Capture the cell that displays the provided text and extract its [X, Y] central coordinate. 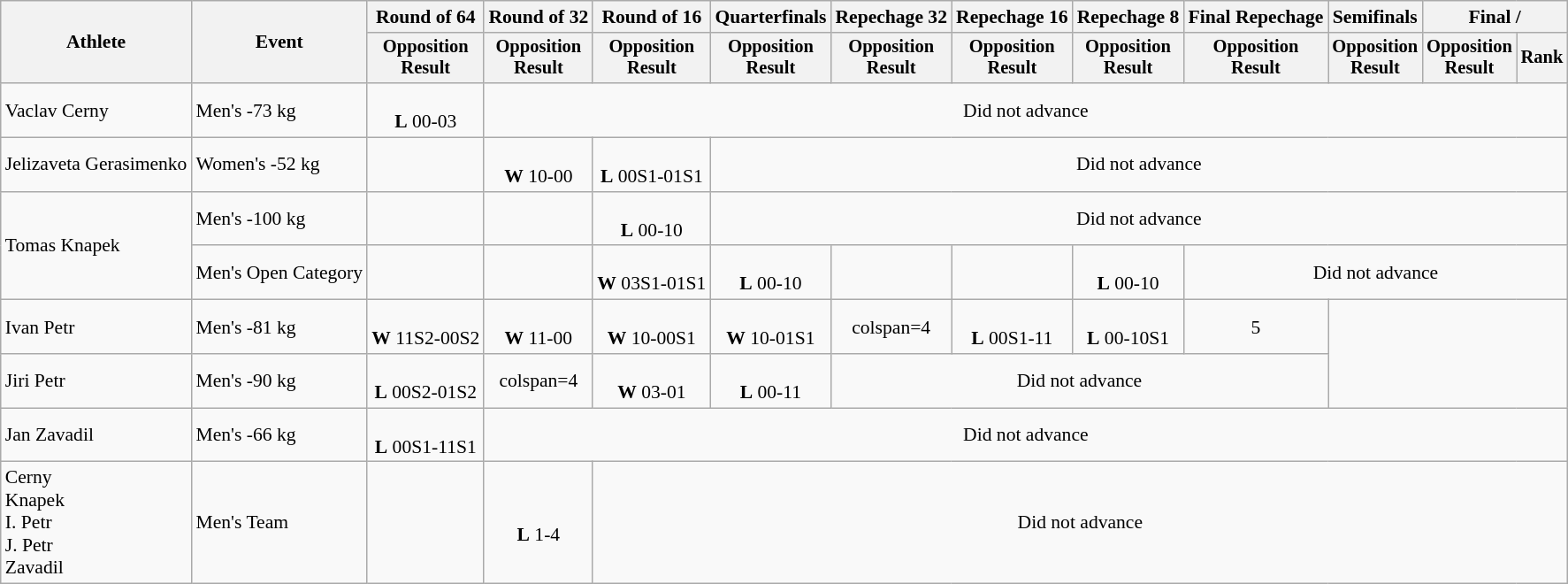
W 03-01 [651, 380]
W 10-01S1 [770, 327]
L 00-03 [425, 110]
Rank [1542, 58]
Jelizaveta Gerasimenko [96, 165]
Tomas Knapek [96, 246]
Final / [1495, 17]
L 00S2-01S2 [425, 380]
Men's Team [279, 523]
W 11S2-00S2 [425, 327]
Final Repechage [1256, 17]
L 00S1-11S1 [425, 435]
L 00S1-01S1 [651, 165]
CernyKnapekI. PetrJ. PetrZavadil [96, 523]
W 03S1-01S1 [651, 273]
Repechage 32 [891, 17]
Repechage 8 [1128, 17]
Athlete [96, 42]
Quarterfinals [770, 17]
L 00-10S1 [1128, 327]
Round of 16 [651, 17]
Men's -90 kg [279, 380]
Men's Open Category [279, 273]
Round of 32 [538, 17]
Semifinals [1376, 17]
Men's -73 kg [279, 110]
Jiri Petr [96, 380]
L 1-4 [538, 523]
Men's -81 kg [279, 327]
Ivan Petr [96, 327]
Men's -66 kg [279, 435]
Men's -100 kg [279, 219]
Jan Zavadil [96, 435]
W 11-00 [538, 327]
W 10-00S1 [651, 327]
Women's -52 kg [279, 165]
L 00S1-11 [1012, 327]
Vaclav Cerny [96, 110]
Repechage 16 [1012, 17]
5 [1256, 327]
Event [279, 42]
L 00-11 [770, 380]
W 10-00 [538, 165]
Round of 64 [425, 17]
